Scan for the cell matching the given text and deliver its (x, y) coordinate at center. 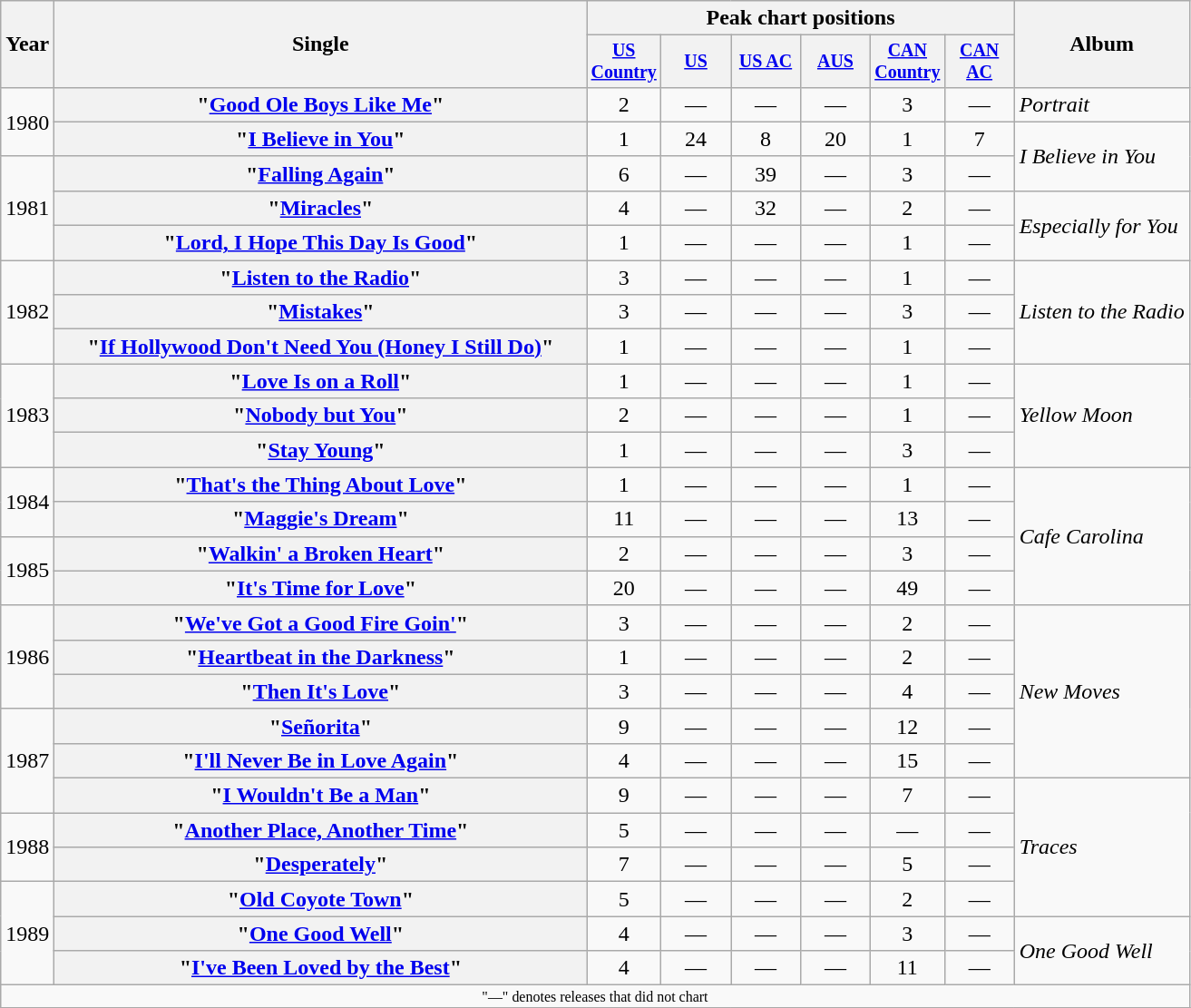
15 (907, 760)
1989 (27, 934)
US AC (766, 62)
"It's Time for Love" (321, 588)
AUS (835, 62)
"Mistakes" (321, 312)
1984 (27, 502)
"Good Ole Boys Like Me" (321, 104)
"Maggie's Dream" (321, 519)
1985 (27, 571)
Peak chart positions (800, 18)
One Good Well (1101, 951)
1988 (27, 847)
"Falling Again" (321, 173)
1986 (27, 657)
1980 (27, 122)
I Believe in You (1101, 156)
"We've Got a Good Fire Goin'" (321, 622)
13 (907, 519)
Listen to the Radio (1101, 312)
39 (766, 173)
"Miracles" (321, 208)
1982 (27, 312)
Album (1101, 44)
"Heartbeat in the Darkness" (321, 657)
"Another Place, Another Time" (321, 830)
US Country (624, 62)
"—" denotes releases that did not chart (595, 996)
Single (321, 44)
"One Good Well" (321, 934)
"Desperately" (321, 865)
Especially for You (1101, 225)
"Walkin' a Broken Heart" (321, 553)
"Nobody but You" (321, 416)
12 (907, 726)
"I Believe in You" (321, 139)
"That's the Thing About Love" (321, 484)
"Love Is on a Roll" (321, 381)
Portrait (1101, 104)
32 (766, 208)
Yellow Moon (1101, 416)
"Lord, I Hope This Day Is Good" (321, 243)
Year (27, 44)
1981 (27, 208)
"Listen to the Radio" (321, 278)
"Señorita" (321, 726)
CAN Country (907, 62)
24 (697, 139)
Traces (1101, 847)
"I'll Never Be in Love Again" (321, 760)
"If Hollywood Don't Need You (Honey I Still Do)" (321, 347)
Cafe Carolina (1101, 536)
"I Wouldn't Be a Man" (321, 796)
"Then It's Love" (321, 691)
New Moves (1101, 691)
8 (766, 139)
1987 (27, 760)
6 (624, 173)
1983 (27, 416)
"I've Been Loved by the Best" (321, 968)
"Old Coyote Town" (321, 899)
"Stay Young" (321, 450)
US (697, 62)
49 (907, 588)
CAN AC (980, 62)
